Detect which cell encompasses the target text, then output its (x, y) center coordinate. 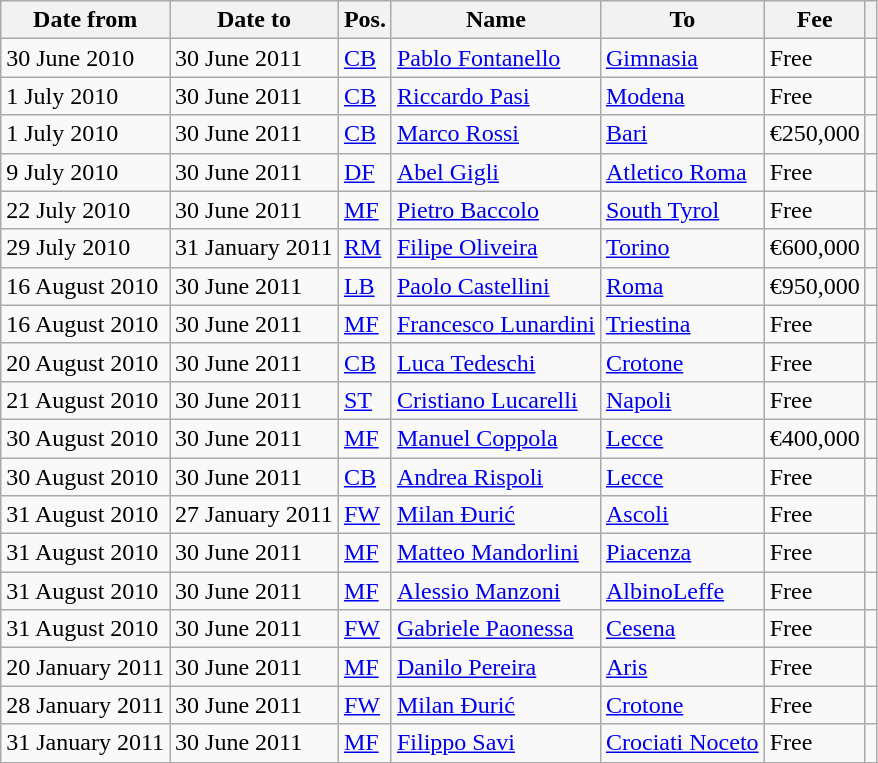
Gabriele Paonessa (496, 629)
Torino (682, 248)
Luca Tedeschi (496, 362)
Alessio Manzoni (496, 591)
Danilo Pereira (496, 667)
ST (364, 400)
Pablo Fontanello (496, 58)
€400,000 (814, 438)
Triestina (682, 324)
Name (496, 20)
Filipe Oliveira (496, 248)
22 July 2010 (86, 210)
Fee (814, 20)
Manuel Coppola (496, 438)
Cristiano Lucarelli (496, 400)
Pos. (364, 20)
Francesco Lunardini (496, 324)
Matteo Mandorlini (496, 553)
Napoli (682, 400)
Andrea Rispoli (496, 477)
Date from (86, 20)
Abel Gigli (496, 172)
€950,000 (814, 286)
29 July 2010 (86, 248)
Paolo Castellini (496, 286)
Gimnasia (682, 58)
Piacenza (682, 553)
Ascoli (682, 515)
Marco Rossi (496, 134)
Filippo Savi (496, 743)
Date to (254, 20)
Modena (682, 96)
Atletico Roma (682, 172)
20 August 2010 (86, 362)
30 June 2010 (86, 58)
Pietro Baccolo (496, 210)
South Tyrol (682, 210)
Cesena (682, 629)
RM (364, 248)
LB (364, 286)
Roma (682, 286)
€600,000 (814, 248)
Bari (682, 134)
€250,000 (814, 134)
DF (364, 172)
Riccardo Pasi (496, 96)
Aris (682, 667)
Crociati Noceto (682, 743)
27 January 2011 (254, 515)
To (682, 20)
AlbinoLeffe (682, 591)
20 January 2011 (86, 667)
28 January 2011 (86, 705)
21 August 2010 (86, 400)
9 July 2010 (86, 172)
